From the cell containing the given text, extract its center point as (x, y) coordinate. 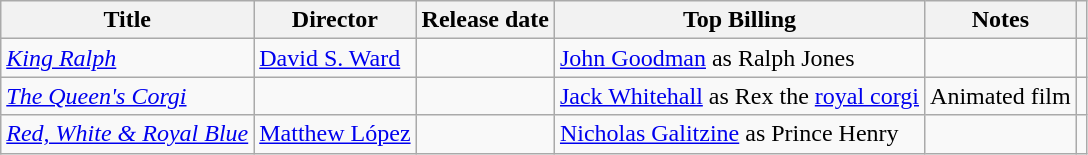
Title (128, 20)
David S. Ward (335, 58)
King Ralph (128, 58)
Matthew López (335, 134)
Notes (1001, 20)
The Queen's Corgi (128, 96)
Top Billing (739, 20)
Nicholas Galitzine as Prince Henry (739, 134)
John Goodman as Ralph Jones (739, 58)
Red, White & Royal Blue (128, 134)
Director (335, 20)
Jack Whitehall as Rex the royal corgi (739, 96)
Release date (485, 20)
Animated film (1001, 96)
